Pinpoint the cell where the given text exists, returning its (x, y) midpoint coordinate. 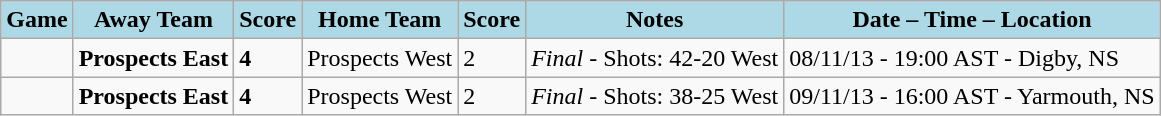
Date – Time – Location (972, 20)
Final - Shots: 38-25 West (655, 96)
Game (37, 20)
Away Team (154, 20)
Notes (655, 20)
Home Team (380, 20)
09/11/13 - 16:00 AST - Yarmouth, NS (972, 96)
Final - Shots: 42-20 West (655, 58)
08/11/13 - 19:00 AST - Digby, NS (972, 58)
